Return (x, y) of the center of cell containing provided text 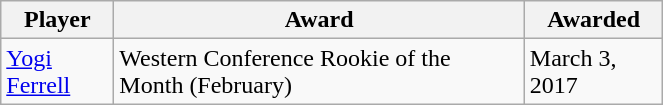
Award (319, 20)
March 3, 2017 (594, 72)
Yogi Ferrell (58, 72)
Player (58, 20)
Western Conference Rookie of the Month (February) (319, 72)
Awarded (594, 20)
